Output the (x, y) coordinate of the center of the cell containing the given text.  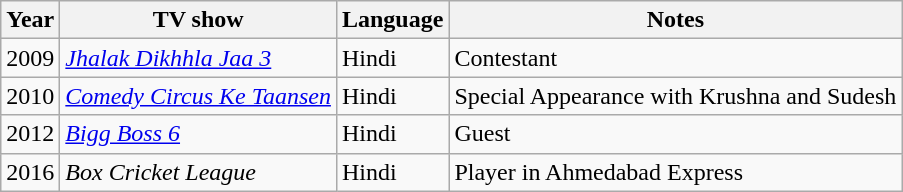
Box Cricket League (198, 172)
Comedy Circus Ke Taansen (198, 96)
TV show (198, 20)
Notes (676, 20)
Player in Ahmedabad Express (676, 172)
Special Appearance with Krushna and Sudesh (676, 96)
2012 (30, 134)
2016 (30, 172)
Bigg Boss 6 (198, 134)
2009 (30, 58)
Guest (676, 134)
Contestant (676, 58)
Jhalak Dikhhla Jaa 3 (198, 58)
Language (392, 20)
2010 (30, 96)
Year (30, 20)
